Locate the cell with the specified text and output its (x, y) center coordinate. 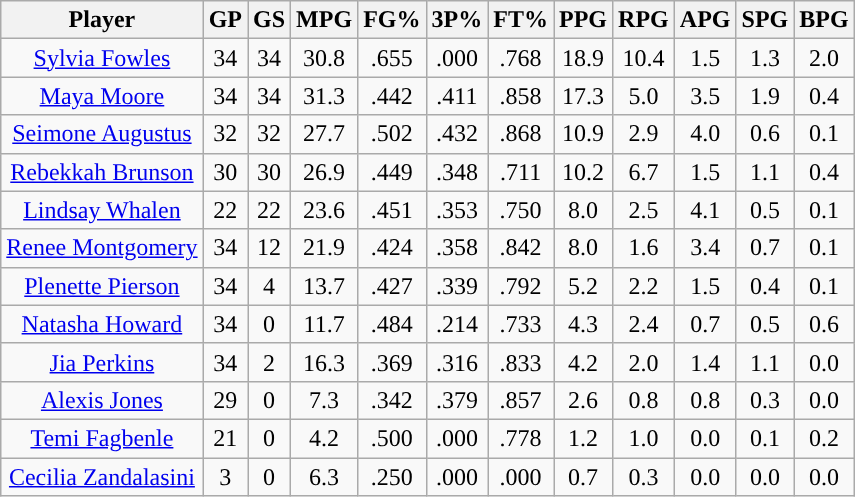
Sylvia Fowles (102, 58)
FG% (392, 20)
FT% (521, 20)
.358 (457, 248)
Temi Fagbenle (102, 438)
.778 (521, 438)
.711 (521, 172)
Lindsay Whalen (102, 210)
Rebekkah Brunson (102, 172)
.250 (392, 477)
2.6 (584, 400)
.655 (392, 58)
21 (225, 438)
Jia Perkins (102, 362)
6.3 (324, 477)
.379 (457, 400)
7.3 (324, 400)
27.7 (324, 134)
Seimone Augustus (102, 134)
Maya Moore (102, 96)
.500 (392, 438)
.857 (521, 400)
1.0 (644, 438)
.432 (457, 134)
Player (102, 20)
.353 (457, 210)
2.4 (644, 324)
.369 (392, 362)
1.9 (765, 96)
.442 (392, 96)
21.9 (324, 248)
.868 (521, 134)
.424 (392, 248)
.348 (457, 172)
.484 (392, 324)
1.6 (644, 248)
3.5 (705, 96)
10.4 (644, 58)
GS (270, 20)
2.9 (644, 134)
RPG (644, 20)
4.3 (584, 324)
.342 (392, 400)
26.9 (324, 172)
17.3 (584, 96)
29 (225, 400)
2.5 (644, 210)
.427 (392, 286)
.411 (457, 96)
16.3 (324, 362)
MPG (324, 20)
0.2 (824, 438)
.842 (521, 248)
11.7 (324, 324)
10.2 (584, 172)
.214 (457, 324)
3.4 (705, 248)
5.0 (644, 96)
.449 (392, 172)
23.6 (324, 210)
2 (270, 362)
.750 (521, 210)
2.2 (644, 286)
.792 (521, 286)
.339 (457, 286)
6.7 (644, 172)
12 (270, 248)
4.0 (705, 134)
18.9 (584, 58)
APG (705, 20)
.733 (521, 324)
.316 (457, 362)
1.3 (765, 58)
30.8 (324, 58)
SPG (765, 20)
Renee Montgomery (102, 248)
1.4 (705, 362)
4.1 (705, 210)
.451 (392, 210)
.768 (521, 58)
Cecilia Zandalasini (102, 477)
Alexis Jones (102, 400)
3 (225, 477)
13.7 (324, 286)
10.9 (584, 134)
.858 (521, 96)
BPG (824, 20)
.833 (521, 362)
1.2 (584, 438)
5.2 (584, 286)
Plenette Pierson (102, 286)
PPG (584, 20)
3P% (457, 20)
Natasha Howard (102, 324)
4 (270, 286)
GP (225, 20)
.502 (392, 134)
31.3 (324, 96)
